Output the (X, Y) coordinate of the center of the cell containing the given text.  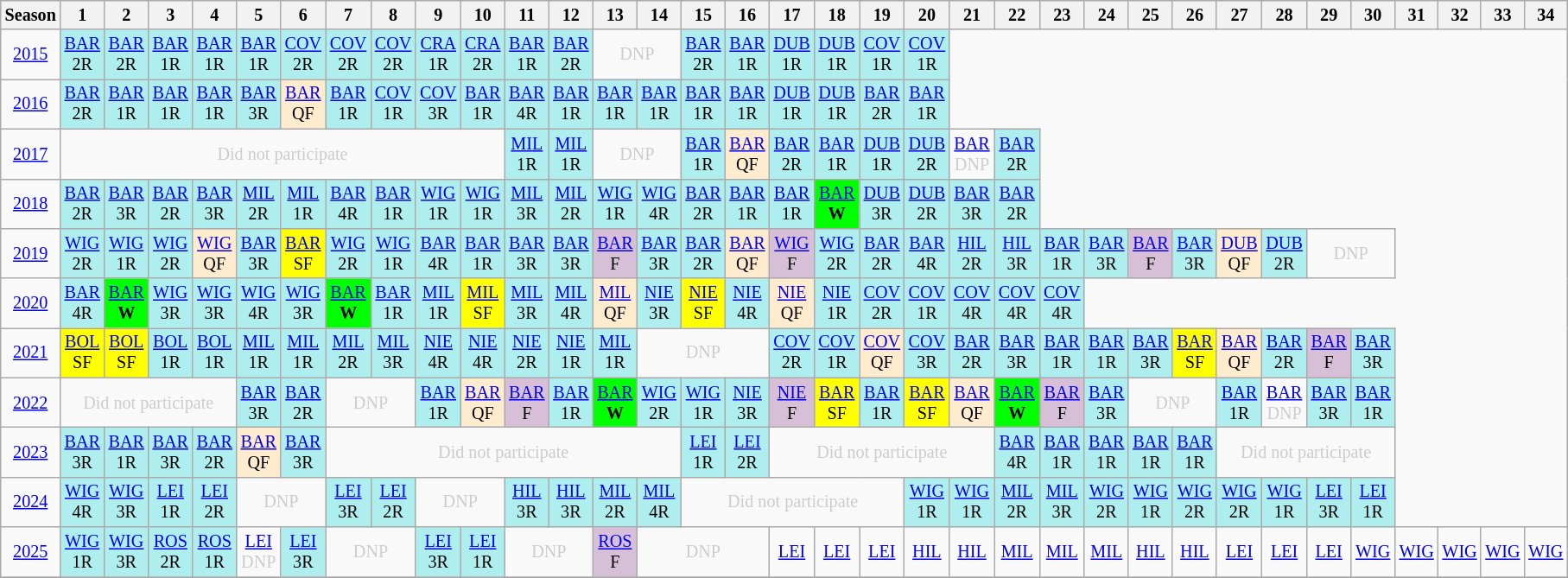
29 (1329, 16)
ROS2R (171, 552)
9 (438, 16)
2015 (31, 54)
8 (393, 16)
25 (1151, 16)
2023 (31, 453)
2018 (31, 204)
CRA2R (482, 54)
33 (1502, 16)
7 (348, 16)
COVQF (882, 353)
16 (746, 16)
2020 (31, 303)
13 (615, 16)
30 (1374, 16)
12 (570, 16)
2022 (31, 403)
14 (658, 16)
WIGF (791, 254)
3 (171, 16)
5 (259, 16)
22 (1017, 16)
NIE2R (527, 353)
2 (126, 16)
15 (703, 16)
2017 (31, 154)
CRA1R (438, 54)
2019 (31, 254)
NIEF (791, 403)
17 (791, 16)
MILQF (615, 303)
10 (482, 16)
ROSF (615, 552)
DUBQF (1239, 254)
18 (837, 16)
27 (1239, 16)
NIEQF (791, 303)
21 (972, 16)
24 (1106, 16)
2016 (31, 105)
26 (1194, 16)
DUB3R (882, 204)
4 (214, 16)
HIL2R (972, 254)
2024 (31, 502)
11 (527, 16)
2025 (31, 552)
Season (31, 16)
MILSF (482, 303)
32 (1460, 16)
6 (303, 16)
ROS1R (214, 552)
20 (927, 16)
NIESF (703, 303)
28 (1285, 16)
2021 (31, 353)
LEIDNP (259, 552)
34 (1546, 16)
WIGQF (214, 254)
23 (1062, 16)
31 (1417, 16)
19 (882, 16)
1 (83, 16)
